Locate the cell with the specified text and output its [X, Y] center coordinate. 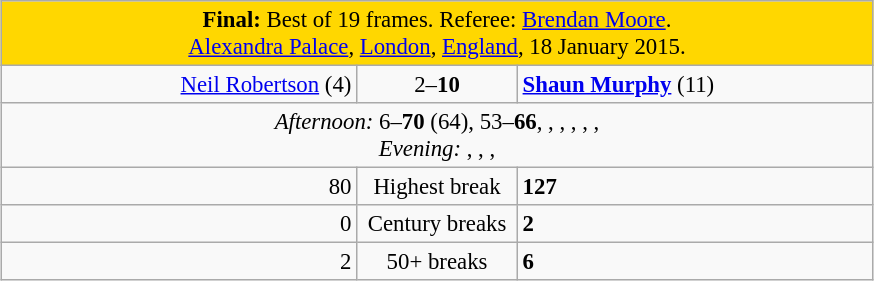
Neil Robertson (4) [179, 85]
50+ breaks [438, 262]
Shaun Murphy (11) [695, 85]
6 [695, 262]
Highest break [438, 187]
2–10 [438, 85]
0 [179, 224]
Century breaks [438, 224]
Afternoon: 6–70 (64), 53–66, , , , , , Evening: , , , [437, 136]
80 [179, 187]
127 [695, 187]
Final: Best of 19 frames. Referee: Brendan Moore.Alexandra Palace, London, England, 18 January 2015. [437, 34]
